Pinpoint the cell where the given text exists, returning its (x, y) midpoint coordinate. 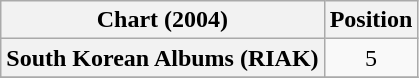
Position (371, 20)
Chart (2004) (162, 20)
5 (371, 58)
South Korean Albums (RIAK) (162, 58)
